Locate the cell with the specified text and output its (X, Y) center coordinate. 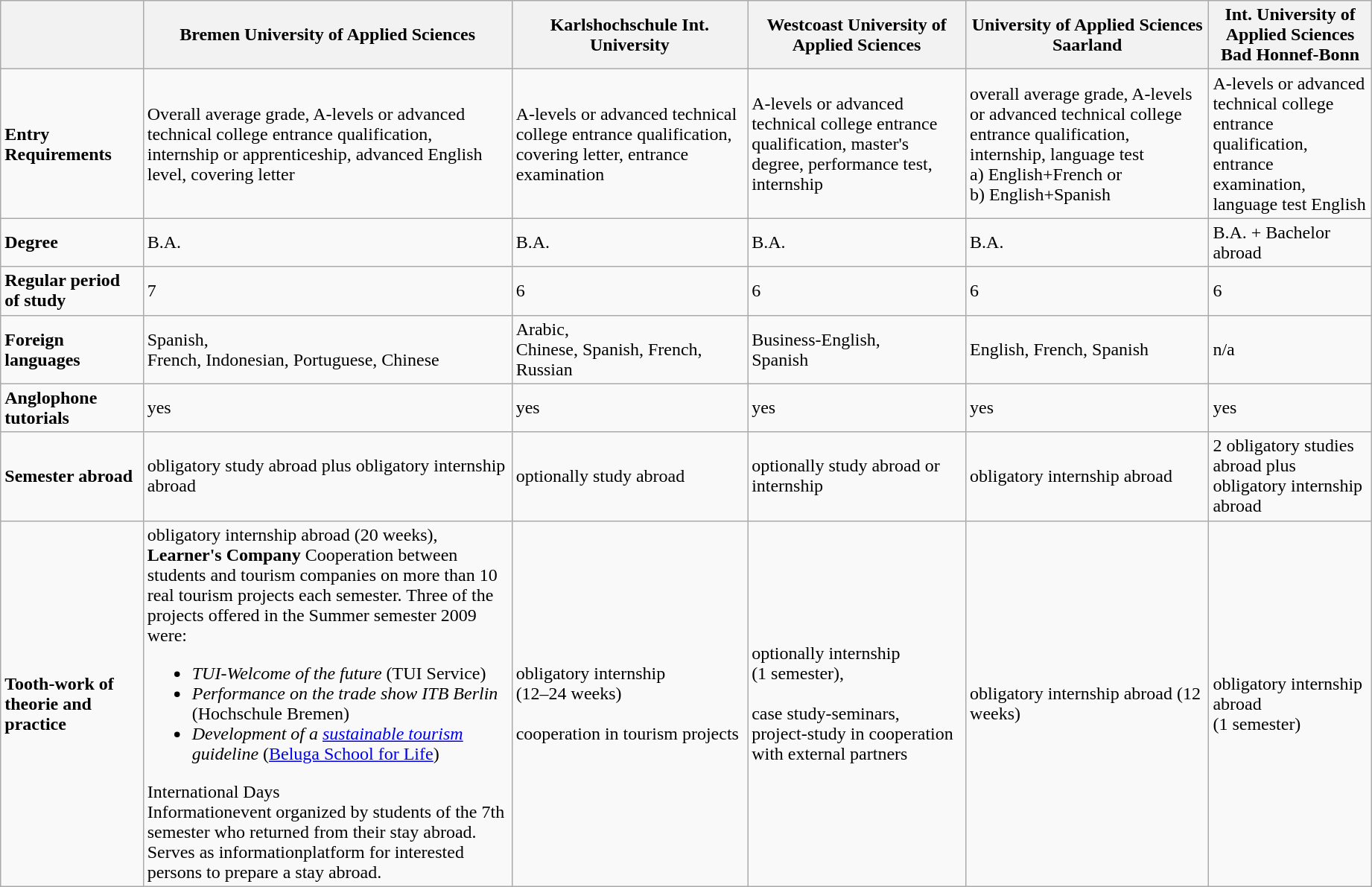
optionally study abroad (629, 477)
Regular period of study (72, 290)
University of Applied Sciences Saarland (1087, 35)
obligatory study abroad plus obligatory internship abroad (328, 477)
Entry Requirements (72, 144)
Anglophone tutorials (72, 408)
Arabic,Chinese, Spanish, French, Russian (629, 349)
A-levels or advanced technical college entrance qualification,entrance examination, language test English (1290, 144)
A-levels or advanced technical college entrance qualification, master's degree, performance test, internship (857, 144)
A-levels or advanced technical college entrance qualification, covering letter, entrance examination (629, 144)
B.A. + Bachelor abroad (1290, 243)
obligatory internship abroad(1 semester) (1290, 703)
Int. University of Applied Sciences Bad Honnef-Bonn (1290, 35)
English, French, Spanish (1087, 349)
Business-English,Spanish (857, 349)
Karlshochschule Int. University (629, 35)
Tooth-work of theorie and practice (72, 703)
n/a (1290, 349)
Semester abroad (72, 477)
obligatory internship abroad (1087, 477)
obligatory internship (12–24 weeks)cooperation in tourism projects (629, 703)
obligatory internship abroad (12 weeks) (1087, 703)
optionally internship (1 semester),case study-seminars,project-study in cooperation with external partners (857, 703)
2 obligatory studies abroad plus obligatory internship abroad (1290, 477)
7 (328, 290)
optionally study abroad or internship (857, 477)
Bremen University of Applied Sciences (328, 35)
Foreign languages (72, 349)
Degree (72, 243)
Spanish,French, Indonesian, Portuguese, Chinese (328, 349)
Westcoast University of Applied Sciences (857, 35)
